Find where the given text appears and provide that cell's center as [X, Y] coordinate. 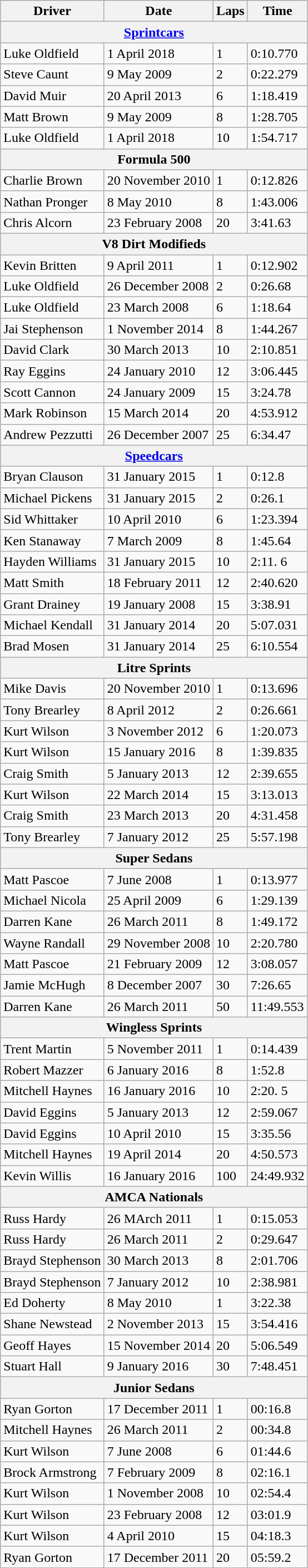
1:23.394 [277, 519]
8 April 2012 [158, 710]
AMCA Nationals [154, 1197]
Super Sedans [154, 858]
22 March 2014 [158, 795]
19 April 2014 [158, 1155]
6 January 2016 [158, 1070]
Trent Martin [52, 1049]
1:18.64 [277, 308]
23 March 2013 [158, 816]
0:10.770 [277, 53]
3:35.56 [277, 1133]
Formula 500 [154, 159]
24 January 2010 [158, 371]
1:45.64 [277, 540]
3:54.416 [277, 1324]
Time [277, 11]
Robert Mazzer [52, 1070]
Ray Eggins [52, 371]
Bryan Clauson [52, 477]
3:22.38 [277, 1303]
Wayne Randall [52, 943]
6:10.554 [277, 647]
3:24.78 [277, 392]
4:31.458 [277, 816]
5:07.031 [277, 625]
Ken Stanaway [52, 540]
Matt Brown [52, 117]
2 November 2013 [158, 1324]
Shane Newstead [52, 1324]
Scott Cannon [52, 392]
100 [230, 1176]
21 February 2009 [158, 964]
18 February 2011 [158, 583]
Geoff Hayes [52, 1345]
1:39.835 [277, 752]
1:18.419 [277, 96]
19 January 2008 [158, 604]
Junior Sedans [154, 1388]
Andrew Pezzutti [52, 435]
15 March 2014 [158, 413]
1:49.172 [277, 921]
0:26.68 [277, 287]
0:29.647 [277, 1239]
00:16.8 [277, 1409]
0:15.053 [277, 1218]
7:26.65 [277, 985]
Driver [52, 11]
Charlie Brown [52, 180]
Sprintcars [154, 32]
01:44.6 [277, 1451]
2:20. 5 [277, 1091]
2:38.981 [277, 1281]
Kevin Willis [52, 1176]
Litre Sprints [154, 668]
Kevin Britten [52, 265]
Stuart Hall [52, 1367]
1:28.705 [277, 117]
7:48.451 [277, 1367]
Jai Stephenson [52, 329]
0:14.439 [277, 1049]
V8 Dirt Modifieds [154, 244]
David Clark [52, 350]
2:39.655 [277, 773]
11:49.553 [277, 1007]
2:59.067 [277, 1112]
1:20.073 [277, 731]
26 December 2007 [158, 435]
0:12.902 [277, 265]
1:52.8 [277, 1070]
1:43.006 [277, 201]
26 December 2008 [158, 287]
3:08.057 [277, 964]
Steve Caunt [52, 75]
Chris Alcorn [52, 223]
1 November 2008 [158, 1493]
Speedcars [154, 456]
0:26.661 [277, 710]
Michael Kendall [52, 625]
2:20.780 [277, 943]
5 November 2011 [158, 1049]
Wingless Sprints [154, 1028]
25 April 2009 [158, 900]
26 MArch 2011 [158, 1218]
Hayden Williams [52, 561]
2:11. 6 [277, 561]
24 January 2009 [158, 392]
02:54.4 [277, 1493]
1:29.139 [277, 900]
2:10.851 [277, 350]
Grant Drainey [52, 604]
23 March 2008 [158, 308]
29 November 2008 [158, 943]
7 February 2009 [158, 1472]
Jamie McHugh [52, 985]
3 November 2012 [158, 731]
Nathan Pronger [52, 201]
7 March 2009 [158, 540]
4 April 2010 [158, 1536]
0:22.279 [277, 75]
15 November 2014 [158, 1345]
1:44.267 [277, 329]
5:06.549 [277, 1345]
9 January 2016 [158, 1367]
2:01.706 [277, 1260]
3:41.63 [277, 223]
00:34.8 [277, 1430]
50 [230, 1007]
24:49.932 [277, 1176]
02:16.1 [277, 1472]
0:13.696 [277, 689]
Matt Smith [52, 583]
Sid Whittaker [52, 519]
5:57.198 [277, 837]
Brad Mosen [52, 647]
15 January 2016 [158, 752]
0:12.826 [277, 180]
20 April 2013 [158, 96]
8 December 2007 [158, 985]
Date [158, 11]
03:01.9 [277, 1515]
3:38.91 [277, 604]
04:18.3 [277, 1536]
2:40.620 [277, 583]
David Muir [52, 96]
Michael Nicola [52, 900]
Mark Robinson [52, 413]
6:34.47 [277, 435]
0:26.1 [277, 498]
4:53.912 [277, 413]
Michael Pickens [52, 498]
Brock Armstrong [52, 1472]
3:06.445 [277, 371]
1 November 2014 [158, 329]
Ed Doherty [52, 1303]
Mike Davis [52, 689]
0:12.8 [277, 477]
1:54.717 [277, 138]
4:50.573 [277, 1155]
0:13.977 [277, 879]
05:59.2 [277, 1557]
9 April 2011 [158, 265]
3:13.013 [277, 795]
Laps [230, 11]
